Return [x, y] of the center of cell containing provided text 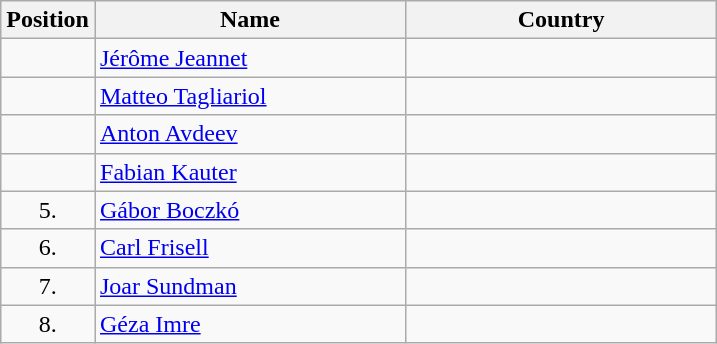
8. [48, 324]
Gábor Boczkó [250, 210]
Géza Imre [250, 324]
Matteo Tagliariol [250, 96]
Jérôme Jeannet [250, 58]
6. [48, 248]
7. [48, 286]
Country [562, 20]
Joar Sundman [250, 286]
Name [250, 20]
Fabian Kauter [250, 172]
Carl Frisell [250, 248]
Anton Avdeev [250, 134]
Position [48, 20]
5. [48, 210]
